Return (X, Y) of the center of cell containing provided text 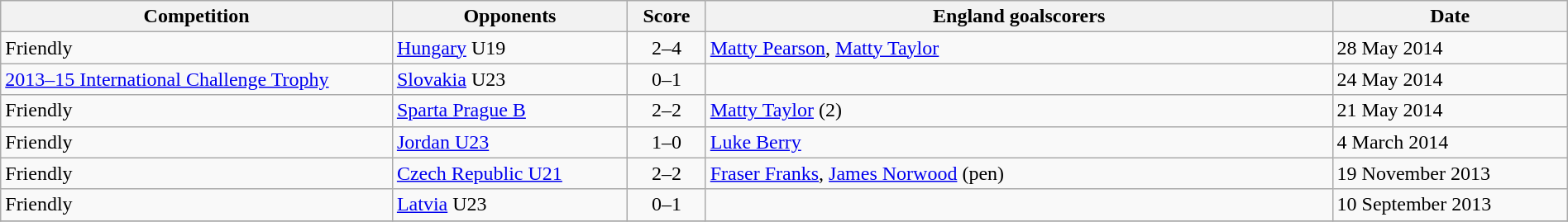
Opponents (509, 17)
Jordan U23 (509, 142)
28 May 2014 (1450, 48)
Sparta Prague B (509, 111)
2013–15 International Challenge Trophy (197, 79)
Fraser Franks, James Norwood (pen) (1019, 173)
10 September 2013 (1450, 205)
1–0 (667, 142)
England goalscorers (1019, 17)
21 May 2014 (1450, 111)
Czech Republic U21 (509, 173)
Latvia U23 (509, 205)
Luke Berry (1019, 142)
Matty Taylor (2) (1019, 111)
Date (1450, 17)
Competition (197, 17)
2–4 (667, 48)
4 March 2014 (1450, 142)
Hungary U19 (509, 48)
Matty Pearson, Matty Taylor (1019, 48)
24 May 2014 (1450, 79)
19 November 2013 (1450, 173)
Slovakia U23 (509, 79)
Score (667, 17)
